Determine the (x, y) coordinate at the center of the cell enclosing the given text.  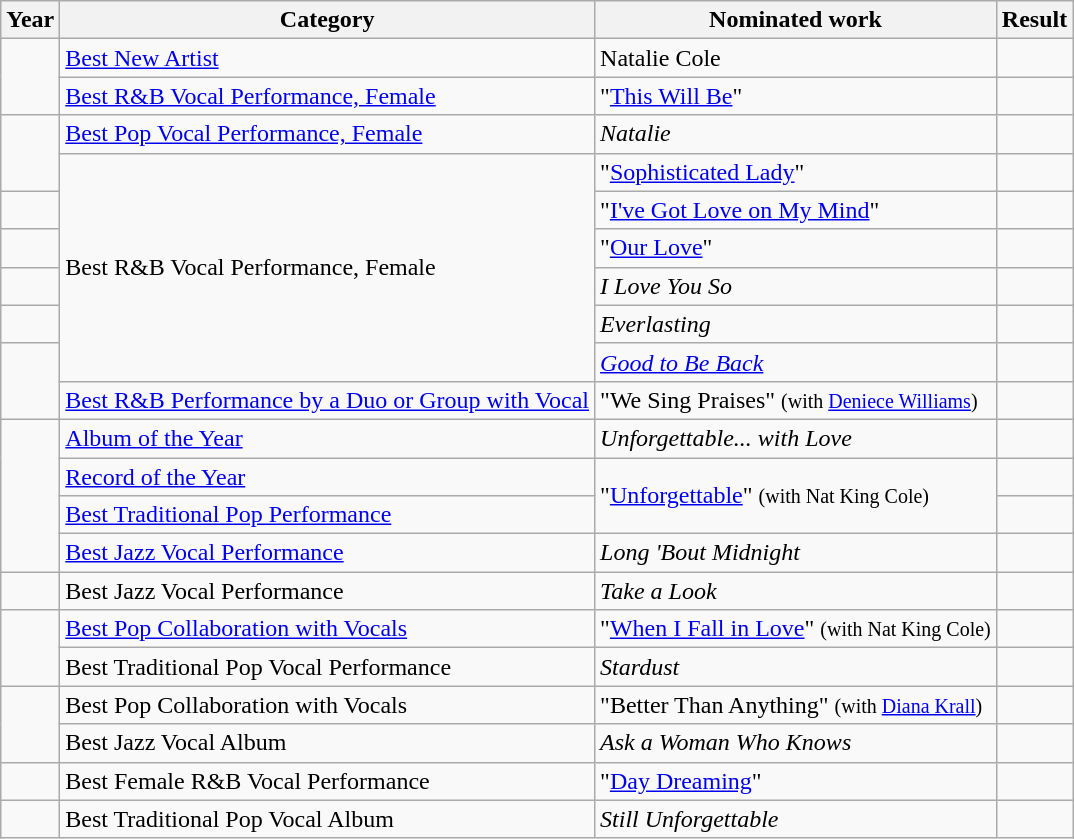
Natalie Cole (796, 58)
Ask a Woman Who Knows (796, 743)
Take a Look (796, 591)
"Better Than Anything" (with Diana Krall) (796, 705)
Unforgettable... with Love (796, 438)
"Sophisticated Lady" (796, 172)
Good to Be Back (796, 362)
"Our Love" (796, 248)
Best New Artist (328, 58)
Category (328, 20)
Best Jazz Vocal Album (328, 743)
I Love You So (796, 286)
Result (1034, 20)
"We Sing Praises" (with Deniece Williams) (796, 400)
Album of the Year (328, 438)
Long 'Bout Midnight (796, 553)
"Unforgettable" (with Nat King Cole) (796, 496)
Best Traditional Pop Performance (328, 515)
Nominated work (796, 20)
Natalie (796, 134)
Best Female R&B Vocal Performance (328, 781)
Record of the Year (328, 477)
Best Traditional Pop Vocal Album (328, 819)
"I've Got Love on My Mind" (796, 210)
"Day Dreaming" (796, 781)
"This Will Be" (796, 96)
Best Pop Vocal Performance, Female (328, 134)
Best Traditional Pop Vocal Performance (328, 667)
Still Unforgettable (796, 819)
Best R&B Performance by a Duo or Group with Vocal (328, 400)
Year (30, 20)
Everlasting (796, 324)
"When I Fall in Love" (with Nat King Cole) (796, 629)
Stardust (796, 667)
